For the text-containing cell, return its midpoint in (x, y) coordinate format. 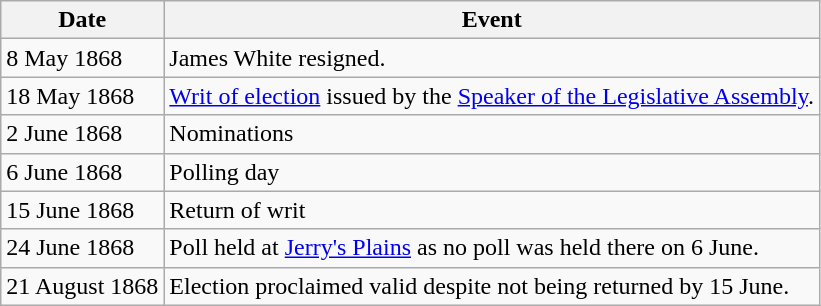
8 May 1868 (82, 58)
6 June 1868 (82, 172)
24 June 1868 (82, 248)
Event (492, 20)
Return of writ (492, 210)
Polling day (492, 172)
Date (82, 20)
James White resigned. (492, 58)
Writ of election issued by the Speaker of the Legislative Assembly. (492, 96)
18 May 1868 (82, 96)
Nominations (492, 134)
21 August 1868 (82, 286)
15 June 1868 (82, 210)
2 June 1868 (82, 134)
Poll held at Jerry's Plains as no poll was held there on 6 June. (492, 248)
Election proclaimed valid despite not being returned by 15 June. (492, 286)
